Locate the cell with the specified text and output its [x, y] center coordinate. 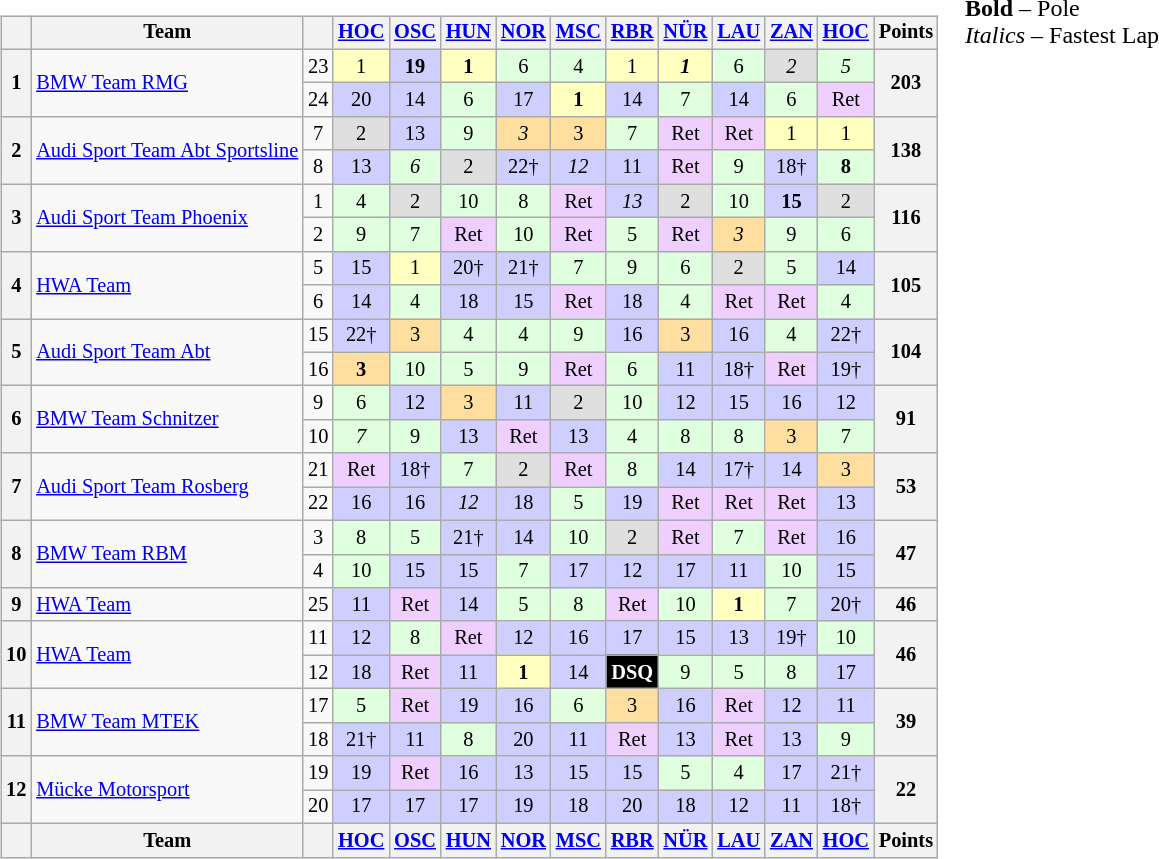
Mücke Motorsport [167, 790]
116 [906, 218]
BMW Team RMG [167, 82]
203 [906, 82]
BMW Team MTEK [167, 722]
Audi Sport Team Rosberg [167, 486]
Audi Sport Team Phoenix [167, 218]
39 [906, 722]
Audi Sport Team Abt [167, 352]
53 [906, 486]
BMW Team RBM [167, 554]
23 [318, 66]
91 [906, 420]
138 [906, 150]
105 [906, 284]
47 [906, 554]
Audi Sport Team Abt Sportsline [167, 150]
DSQ [632, 672]
25 [318, 605]
104 [906, 352]
21 [318, 470]
BMW Team Schnitzer [167, 420]
17† [738, 470]
24 [318, 100]
